Provide the [X, Y] coordinate of the cell's center where the given text is located.  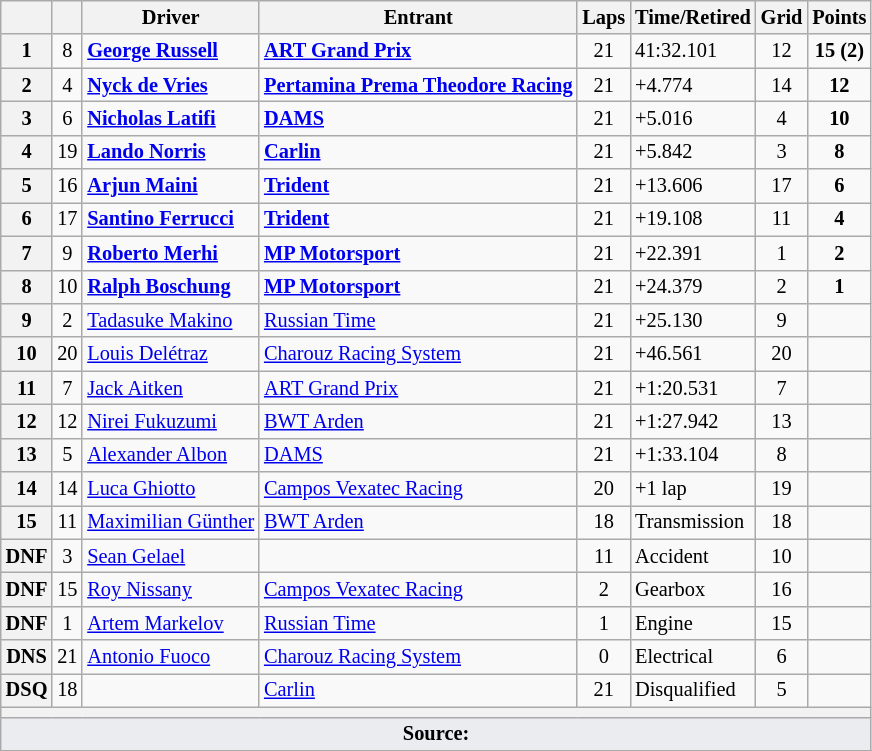
+46.561 [693, 354]
+24.379 [693, 287]
Alexander Albon [170, 455]
Entrant [418, 17]
+25.130 [693, 320]
Roy Nissany [170, 589]
DSQ [27, 690]
Tadasuke Makino [170, 320]
+1 lap [693, 489]
DNS [27, 657]
+1:33.104 [693, 455]
+1:20.531 [693, 388]
Maximilian Günther [170, 522]
Source: [436, 734]
Jack Aitken [170, 388]
Points [839, 17]
0 [604, 657]
Arjun Maini [170, 186]
Louis Delétraz [170, 354]
+1:27.942 [693, 421]
Grid [782, 17]
Santino Ferrucci [170, 219]
+5.016 [693, 118]
+19.108 [693, 219]
+4.774 [693, 85]
41:32.101 [693, 51]
+22.391 [693, 253]
Engine [693, 623]
Driver [170, 17]
Disqualified [693, 690]
Ralph Boschung [170, 287]
Time/Retired [693, 17]
Pertamina Prema Theodore Racing [418, 85]
Nyck de Vries [170, 85]
Gearbox [693, 589]
George Russell [170, 51]
Roberto Merhi [170, 253]
Luca Ghiotto [170, 489]
+5.842 [693, 152]
Nicholas Latifi [170, 118]
15 (2) [839, 51]
Transmission [693, 522]
Laps [604, 17]
Accident [693, 556]
+13.606 [693, 186]
Lando Norris [170, 152]
Sean Gelael [170, 556]
Electrical [693, 657]
Nirei Fukuzumi [170, 421]
Antonio Fuoco [170, 657]
Artem Markelov [170, 623]
